Find where the given text appears and provide that cell's center as (x, y) coordinate. 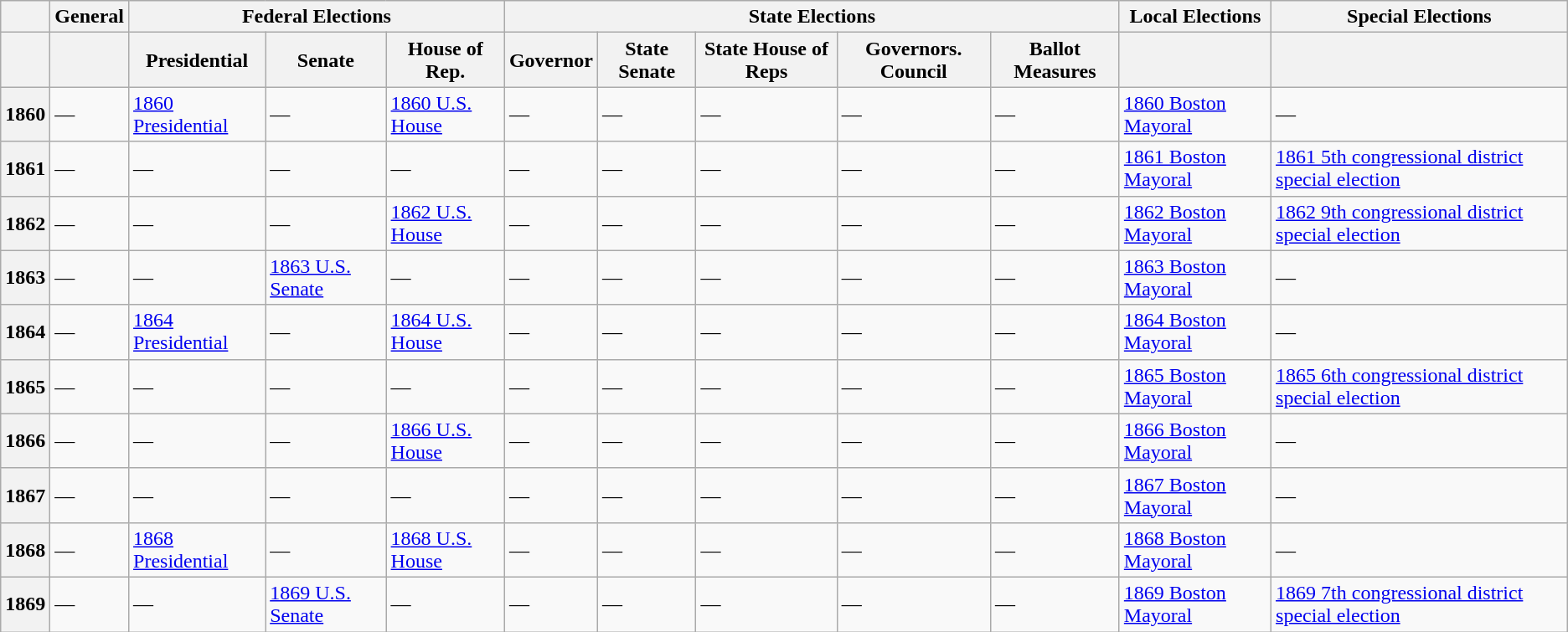
1861 5th congressional district special election (1420, 169)
1861 (25, 169)
1864 Presidential (198, 331)
1866 Boston Mayoral (1194, 440)
1864 Boston Mayoral (1194, 331)
State Senate (647, 60)
1864 U.S. House (446, 331)
1869 Boston Mayoral (1194, 604)
State House of Reps (766, 60)
1867 (25, 496)
Senate (326, 60)
1866 (25, 440)
1869 (25, 604)
Special Elections (1420, 17)
1862 Boston Mayoral (1194, 223)
Local Elections (1194, 17)
Governors. Council (913, 60)
1868 U.S. House (446, 549)
1869 U.S. Senate (326, 604)
1864 (25, 331)
1860 Presidential (198, 114)
1867 Boston Mayoral (1194, 496)
1863 Boston Mayoral (1194, 278)
1862 9th congressional district special election (1420, 223)
1865 Boston Mayoral (1194, 387)
1861 Boston Mayoral (1194, 169)
Governor (551, 60)
General (90, 17)
1865 6th congressional district special election (1420, 387)
1862 U.S. House (446, 223)
1860 Boston Mayoral (1194, 114)
1869 7th congressional district special election (1420, 604)
1860 (25, 114)
1868 (25, 549)
1865 (25, 387)
1862 (25, 223)
1868 Presidential (198, 549)
State Elections (812, 17)
1868 Boston Mayoral (1194, 549)
1863 U.S. Senate (326, 278)
1866 U.S. House (446, 440)
Federal Elections (317, 17)
1860 U.S. House (446, 114)
Presidential (198, 60)
Ballot Measures (1055, 60)
House of Rep. (446, 60)
1863 (25, 278)
